Locate the cell with the specified text and output its (X, Y) center coordinate. 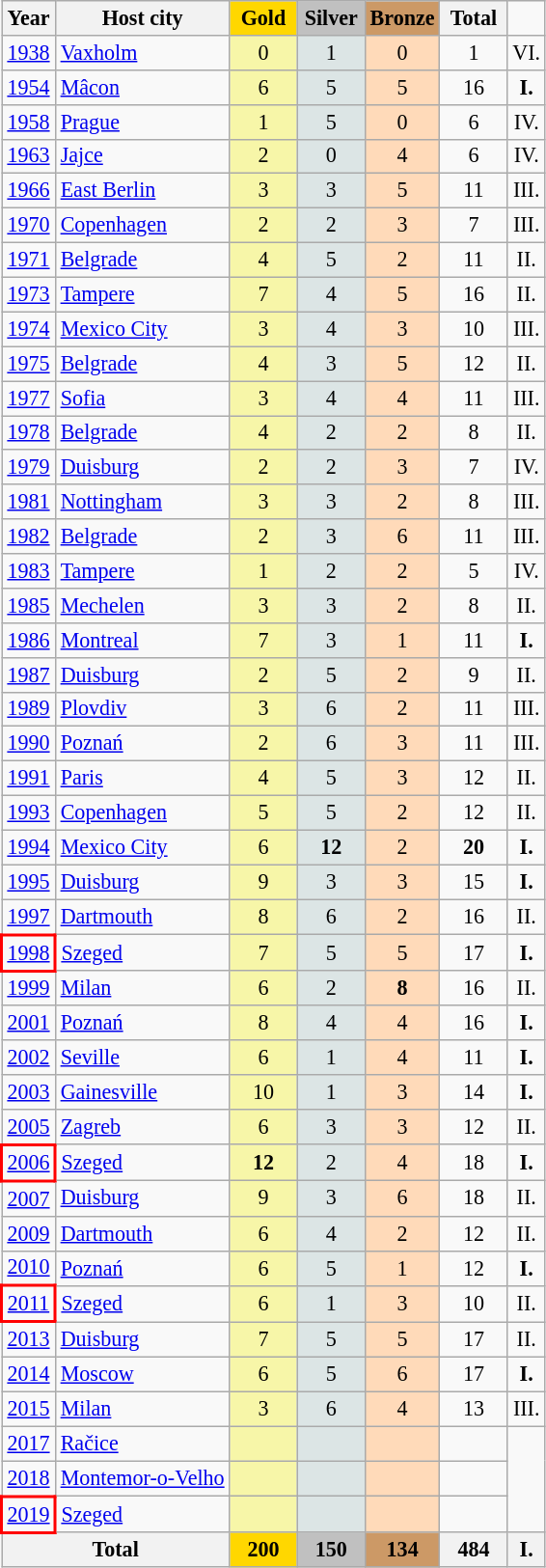
Gold (263, 17)
Montemor-o-Velho (142, 1478)
2006 (29, 1162)
200 (263, 1550)
Vaxholm (142, 52)
2001 (29, 1023)
1970 (29, 225)
2002 (29, 1058)
1987 (29, 674)
1986 (29, 640)
Moscow (142, 1374)
2011 (29, 1303)
2005 (29, 1127)
1979 (29, 467)
150 (331, 1550)
2019 (29, 1513)
134 (401, 1550)
2018 (29, 1478)
Plovdiv (142, 709)
Paris (142, 778)
Nottingham (142, 502)
1985 (29, 605)
484 (474, 1550)
1966 (29, 191)
1983 (29, 570)
2009 (29, 1233)
2017 (29, 1444)
1989 (29, 709)
1977 (29, 398)
Mâcon (142, 87)
1982 (29, 536)
Prague (142, 122)
1999 (29, 988)
Host city (142, 17)
1998 (29, 951)
VI. (527, 52)
2013 (29, 1339)
East Berlin (142, 191)
1973 (29, 294)
1990 (29, 744)
Seville (142, 1058)
1978 (29, 432)
2014 (29, 1374)
1994 (29, 847)
Sofia (142, 398)
1981 (29, 502)
2010 (29, 1268)
1954 (29, 87)
15 (474, 882)
Gainesville (142, 1092)
1958 (29, 122)
1997 (29, 917)
1938 (29, 52)
Račice (142, 1444)
14 (474, 1092)
2015 (29, 1409)
Jajce (142, 156)
1975 (29, 364)
1963 (29, 156)
Silver (331, 17)
2003 (29, 1092)
Zagreb (142, 1127)
20 (474, 847)
Montreal (142, 640)
1993 (29, 812)
2007 (29, 1198)
1974 (29, 329)
1995 (29, 882)
1991 (29, 778)
Mechelen (142, 605)
Bronze (401, 17)
13 (474, 1409)
1971 (29, 260)
Year (29, 17)
